Locate the cell with the specified text and output its (X, Y) center coordinate. 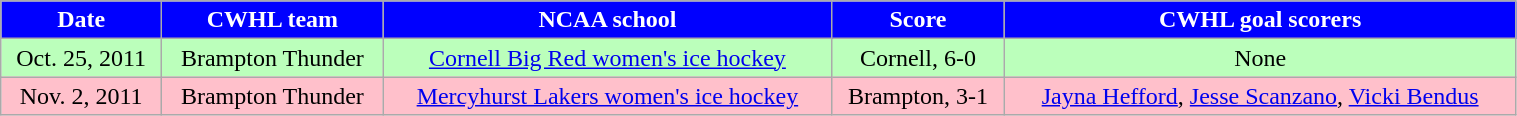
Score (918, 20)
Cornell Big Red women's ice hockey (607, 58)
Jayna Hefford, Jesse Scanzano, Vicki Bendus (1260, 96)
Date (82, 20)
Nov. 2, 2011 (82, 96)
Cornell, 6-0 (918, 58)
Mercyhurst Lakers women's ice hockey (607, 96)
Oct. 25, 2011 (82, 58)
Brampton, 3-1 (918, 96)
CWHL team (273, 20)
NCAA school (607, 20)
CWHL goal scorers (1260, 20)
None (1260, 58)
